Locate the cell with the specified text and output its (X, Y) center coordinate. 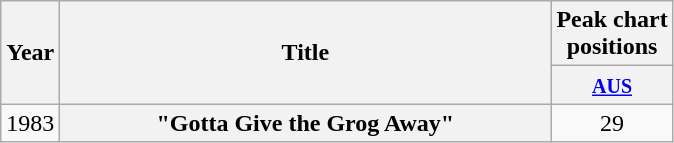
Title (306, 52)
1983 (30, 123)
29 (612, 123)
Peak chartpositions (612, 34)
"Gotta Give the Grog Away" (306, 123)
Year (30, 52)
AUS (612, 85)
